Return the (x, y) coordinate for the center point of the cell that contains the specified text.  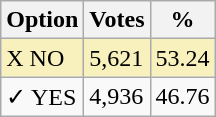
Option (42, 20)
46.76 (182, 97)
X NO (42, 58)
4,936 (117, 97)
% (182, 20)
Votes (117, 20)
53.24 (182, 58)
5,621 (117, 58)
✓ YES (42, 97)
